Locate the cell with the specified text and output its (x, y) center coordinate. 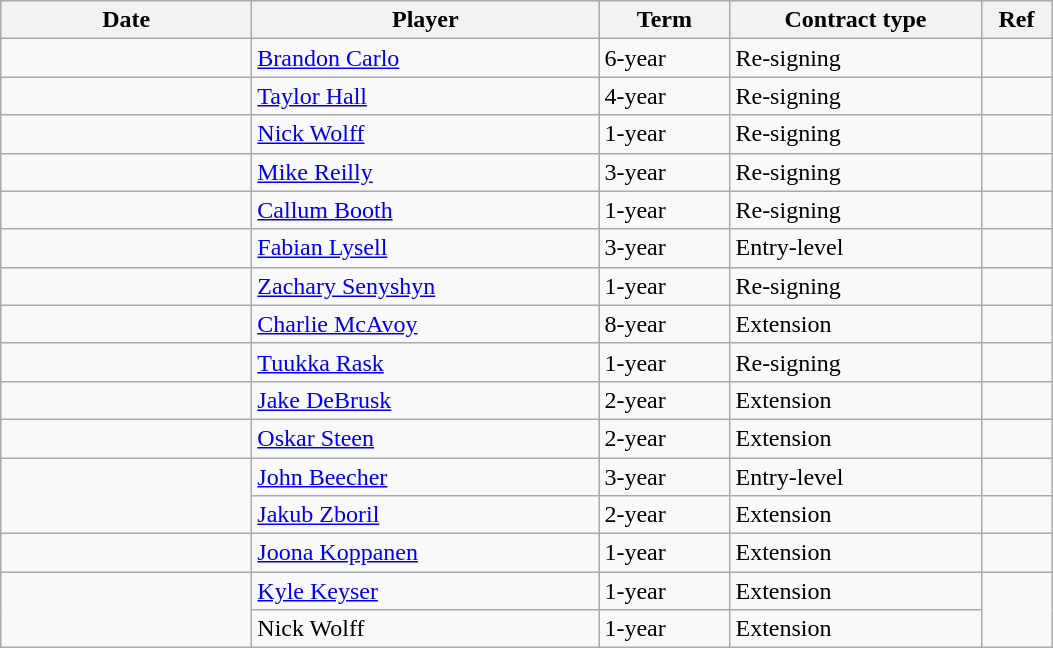
Player (426, 20)
Jake DeBrusk (426, 400)
Joona Koppanen (426, 553)
Taylor Hall (426, 96)
Term (664, 20)
Oskar Steen (426, 438)
Date (126, 20)
Fabian Lysell (426, 248)
Mike Reilly (426, 172)
Jakub Zboril (426, 515)
Charlie McAvoy (426, 324)
Callum Booth (426, 210)
4-year (664, 96)
Zachary Senyshyn (426, 286)
Kyle Keyser (426, 591)
Ref (1016, 20)
Contract type (856, 20)
6-year (664, 58)
8-year (664, 324)
Brandon Carlo (426, 58)
John Beecher (426, 477)
Tuukka Rask (426, 362)
